Detect which cell encompasses the target text, then output its (x, y) center coordinate. 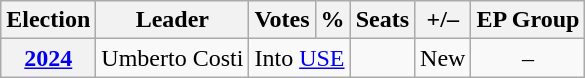
+/– (443, 20)
Into USE (300, 58)
Votes (282, 20)
New (443, 58)
2024 (48, 58)
Election (48, 20)
Leader (172, 20)
Umberto Costi (172, 58)
– (528, 58)
Seats (382, 20)
EP Group (528, 20)
% (332, 20)
